For the text-containing cell, return its midpoint in [X, Y] coordinate format. 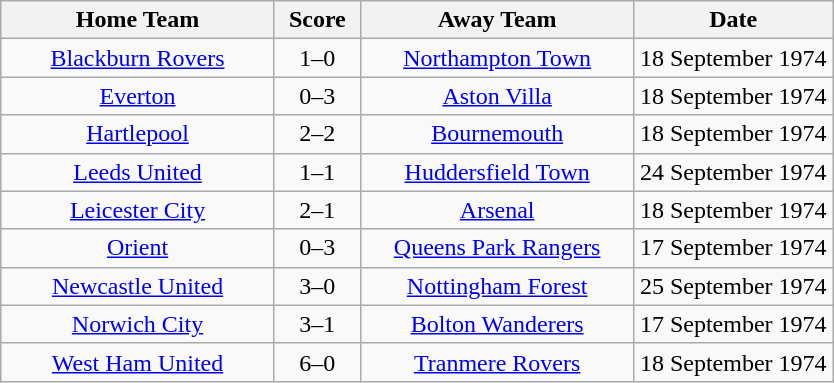
6–0 [317, 362]
Tranmere Rovers [497, 362]
Leeds United [138, 172]
Date [734, 20]
Newcastle United [138, 286]
2–1 [317, 210]
Hartlepool [138, 134]
Home Team [138, 20]
Huddersfield Town [497, 172]
1–0 [317, 58]
Queens Park Rangers [497, 248]
Arsenal [497, 210]
Orient [138, 248]
Bolton Wanderers [497, 324]
24 September 1974 [734, 172]
West Ham United [138, 362]
Blackburn Rovers [138, 58]
Bournemouth [497, 134]
Leicester City [138, 210]
3–0 [317, 286]
1–1 [317, 172]
3–1 [317, 324]
2–2 [317, 134]
Score [317, 20]
Norwich City [138, 324]
Northampton Town [497, 58]
25 September 1974 [734, 286]
Away Team [497, 20]
Everton [138, 96]
Aston Villa [497, 96]
Nottingham Forest [497, 286]
